Detect which cell encompasses the target text, then output its (X, Y) center coordinate. 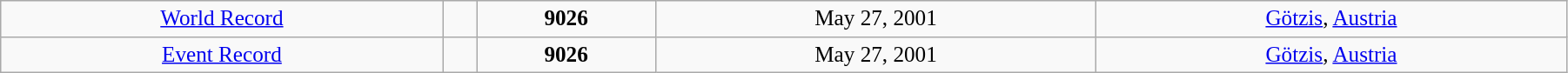
Event Record (222, 55)
World Record (222, 19)
